For the text-containing cell, return its midpoint in [X, Y] coordinate format. 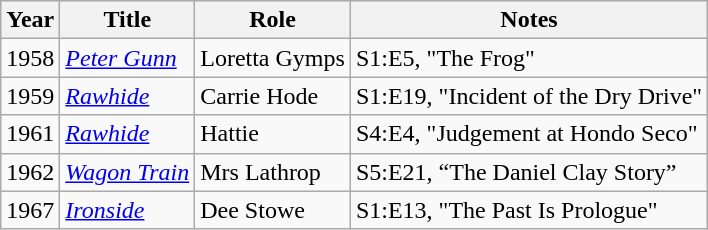
Wagon Train [128, 172]
Carrie Hode [273, 96]
S5:E21, “The Daniel Clay Story” [528, 172]
1959 [30, 96]
S1:E19, "Incident of the Dry Drive" [528, 96]
1962 [30, 172]
Ironside [128, 210]
Hattie [273, 134]
Title [128, 20]
Notes [528, 20]
Dee Stowe [273, 210]
Peter Gunn [128, 58]
Mrs Lathrop [273, 172]
Year [30, 20]
S1:E5, "The Frog" [528, 58]
S1:E13, "The Past Is Prologue" [528, 210]
1967 [30, 210]
S4:E4, "Judgement at Hondo Seco" [528, 134]
Loretta Gymps [273, 58]
1958 [30, 58]
Role [273, 20]
1961 [30, 134]
